Determine the [x, y] coordinate at the center of the cell enclosing the given text.  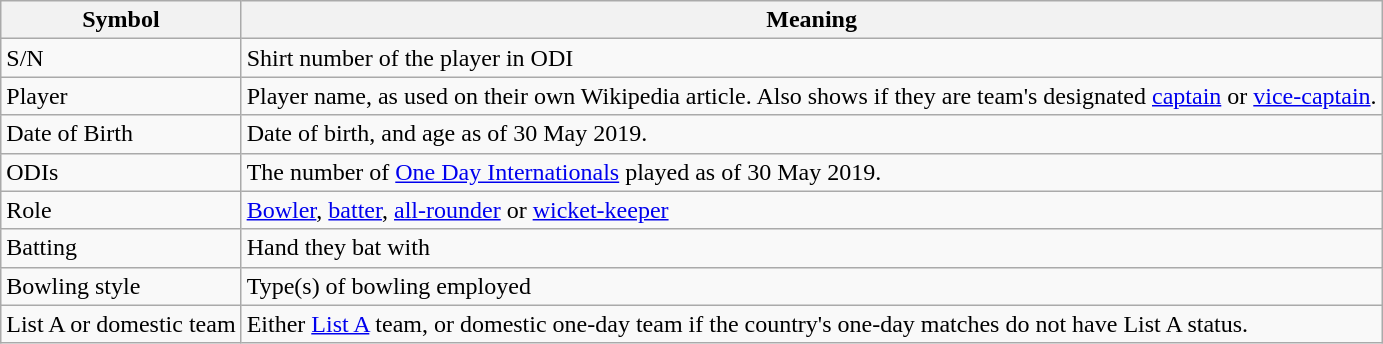
List A or domestic team [121, 324]
Player name, as used on their own Wikipedia article. Also shows if they are team's designated captain or vice-captain. [812, 96]
Date of birth, and age as of 30 May 2019. [812, 134]
Date of Birth [121, 134]
Symbol [121, 20]
Meaning [812, 20]
The number of One Day Internationals played as of 30 May 2019. [812, 172]
Bowler, batter, all-rounder or wicket-keeper [812, 210]
Either List A team, or domestic one-day team if the country's one-day matches do not have List A status. [812, 324]
Batting [121, 248]
Hand they bat with [812, 248]
Bowling style [121, 286]
Player [121, 96]
Role [121, 210]
ODIs [121, 172]
S/N [121, 58]
Type(s) of bowling employed [812, 286]
Shirt number of the player in ODI [812, 58]
